Extract the [x, y] coordinate from the center of the cell holding the provided text.  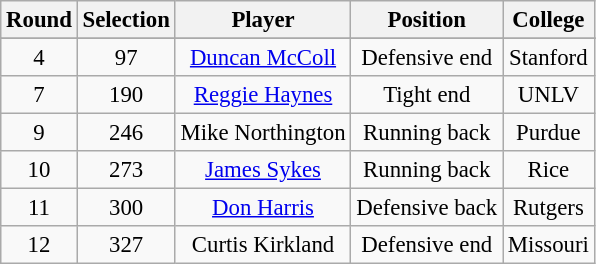
9 [39, 133]
300 [126, 208]
College [549, 20]
Reggie Haynes [263, 95]
273 [126, 170]
UNLV [549, 95]
97 [126, 58]
Missouri [549, 245]
327 [126, 245]
Defensive back [427, 208]
10 [39, 170]
Don Harris [263, 208]
4 [39, 58]
Selection [126, 20]
Rice [549, 170]
Curtis Kirkland [263, 245]
Mike Northington [263, 133]
Stanford [549, 58]
Duncan McColl [263, 58]
12 [39, 245]
Round [39, 20]
James Sykes [263, 170]
Position [427, 20]
11 [39, 208]
190 [126, 95]
7 [39, 95]
Tight end [427, 95]
Rutgers [549, 208]
Purdue [549, 133]
Player [263, 20]
246 [126, 133]
